Find where the given text appears and provide that cell's center as [x, y] coordinate. 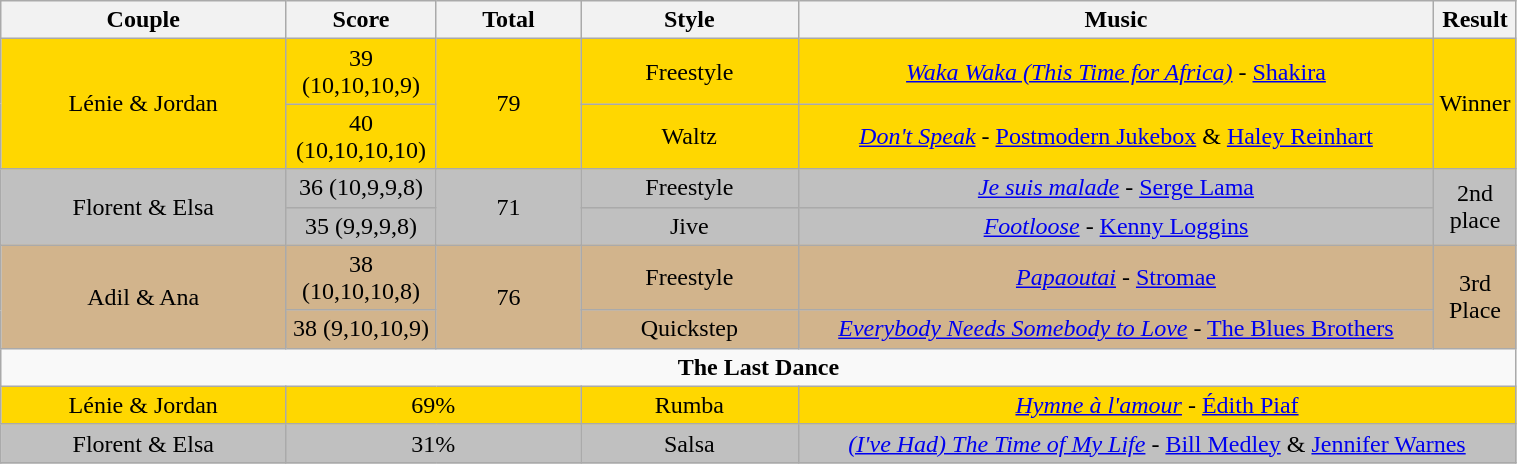
Waka Waka (This Time for Africa) - Shakira [1116, 72]
31% [434, 443]
Papaoutai - Stromae [1116, 278]
Quickstep [690, 329]
79 [508, 104]
Waltz [690, 136]
Salsa [690, 443]
69% [434, 405]
Result [1475, 20]
38 (10,10,10,8) [362, 278]
76 [508, 296]
2nd place [1475, 207]
The Last Dance [758, 367]
Jive [690, 226]
Couple [144, 20]
38 (9,10,10,9) [362, 329]
35 (9,9,9,8) [362, 226]
Style [690, 20]
Rumba [690, 405]
Everybody Needs Somebody to Love - The Blues Brothers [1116, 329]
Footloose - Kenny Loggins [1116, 226]
Score [362, 20]
Adil & Ana [144, 296]
Total [508, 20]
Don't Speak - Postmodern Jukebox & Haley Reinhart [1116, 136]
39 (10,10,10,9) [362, 72]
71 [508, 207]
40 (10,10,10,10) [362, 136]
Je suis malade - Serge Lama [1116, 188]
(I've Had) The Time of My Life - Bill Medley & Jennifer Warnes [1157, 443]
Winner [1475, 104]
36 (10,9,9,8) [362, 188]
3rd Place [1475, 296]
Music [1116, 20]
Hymne à l'amour - Édith Piaf [1157, 405]
